Locate the cell with the specified text and output its (x, y) center coordinate. 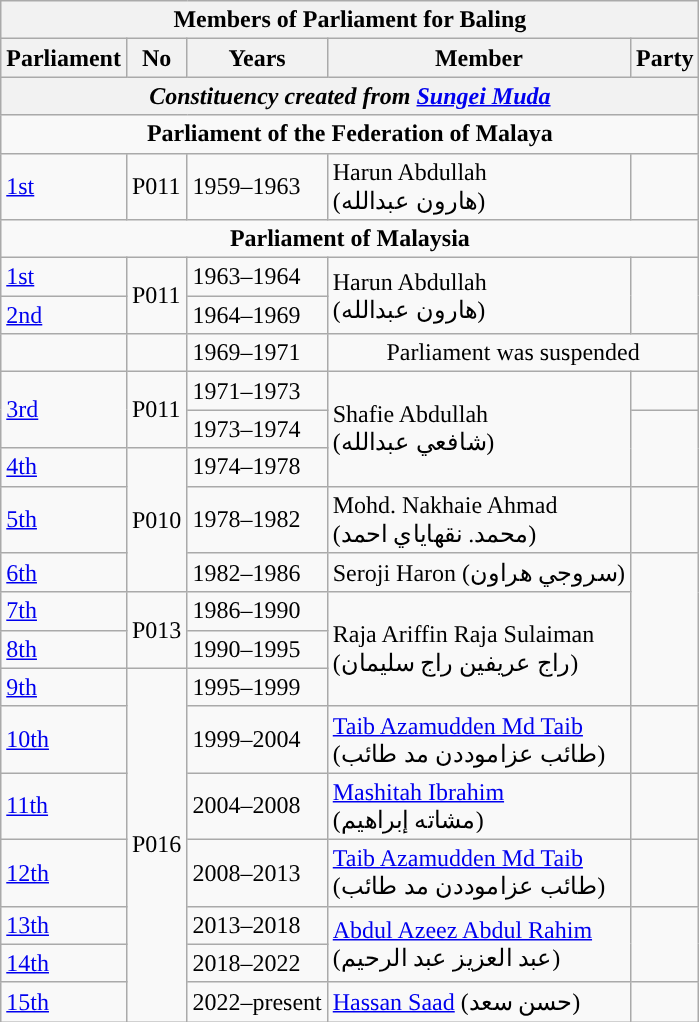
14th (64, 963)
P010 (156, 520)
1999–2004 (257, 740)
1986–1990 (257, 611)
12th (64, 872)
2013–2018 (257, 925)
1971–1973 (257, 391)
2018–2022 (257, 963)
1990–1995 (257, 649)
1963–1964 (257, 277)
9th (64, 687)
1978–1982 (257, 520)
2008–2013 (257, 872)
4th (64, 467)
2nd (64, 315)
Constituency created from Sungei Muda (350, 96)
7th (64, 611)
Member (478, 58)
1974–1978 (257, 467)
6th (64, 573)
P016 (156, 844)
1964–1969 (257, 315)
Parliament of the Federation of Malaya (350, 134)
Raja Ariffin Raja Sulaiman (راج عريفين راج سليمان) (478, 649)
Parliament of Malaysia (350, 239)
Abdul Azeez Abdul Rahim (عبد العزيز عبد الرحيم) (478, 944)
Mohd. Nakhaie Ahmad (محمد. نقهاياي احمد) (478, 520)
5th (64, 520)
1969–1971 (257, 353)
1959–1963 (257, 186)
15th (64, 1002)
Shafie Abdullah (شافعي عبدالله) (478, 429)
Mashitah Ibrahim (مشاته إبراهيم) (478, 806)
No (156, 58)
P013 (156, 630)
Parliament (64, 58)
1995–1999 (257, 687)
Party (665, 58)
1973–1974 (257, 429)
1982–1986 (257, 573)
Parliament was suspended (513, 353)
8th (64, 649)
2004–2008 (257, 806)
2022–present (257, 1002)
13th (64, 925)
Members of Parliament for Baling (350, 20)
11th (64, 806)
10th (64, 740)
Seroji Haron (سروجي هراون) (478, 573)
3rd (64, 410)
Years (257, 58)
Hassan Saad (حسن سعد) (478, 1002)
